Determine the [x, y] coordinate at the center of the cell enclosing the given text.  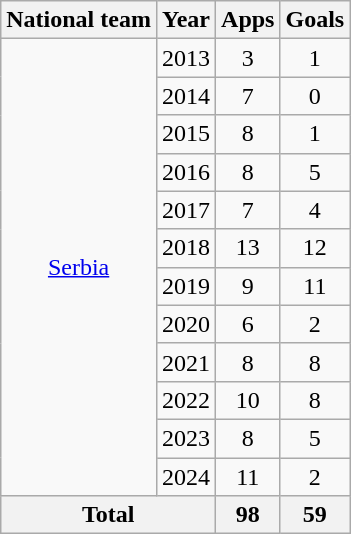
98 [248, 515]
2019 [186, 286]
9 [248, 286]
3 [248, 58]
10 [248, 400]
2014 [186, 96]
2018 [186, 248]
National team [79, 20]
Goals [315, 20]
2016 [186, 172]
2023 [186, 438]
Year [186, 20]
2015 [186, 134]
12 [315, 248]
Total [108, 515]
59 [315, 515]
0 [315, 96]
2013 [186, 58]
2021 [186, 362]
Apps [248, 20]
2020 [186, 324]
4 [315, 210]
2017 [186, 210]
2022 [186, 400]
2024 [186, 477]
13 [248, 248]
Serbia [79, 268]
6 [248, 324]
